Locate the cell with the specified text and output its [X, Y] center coordinate. 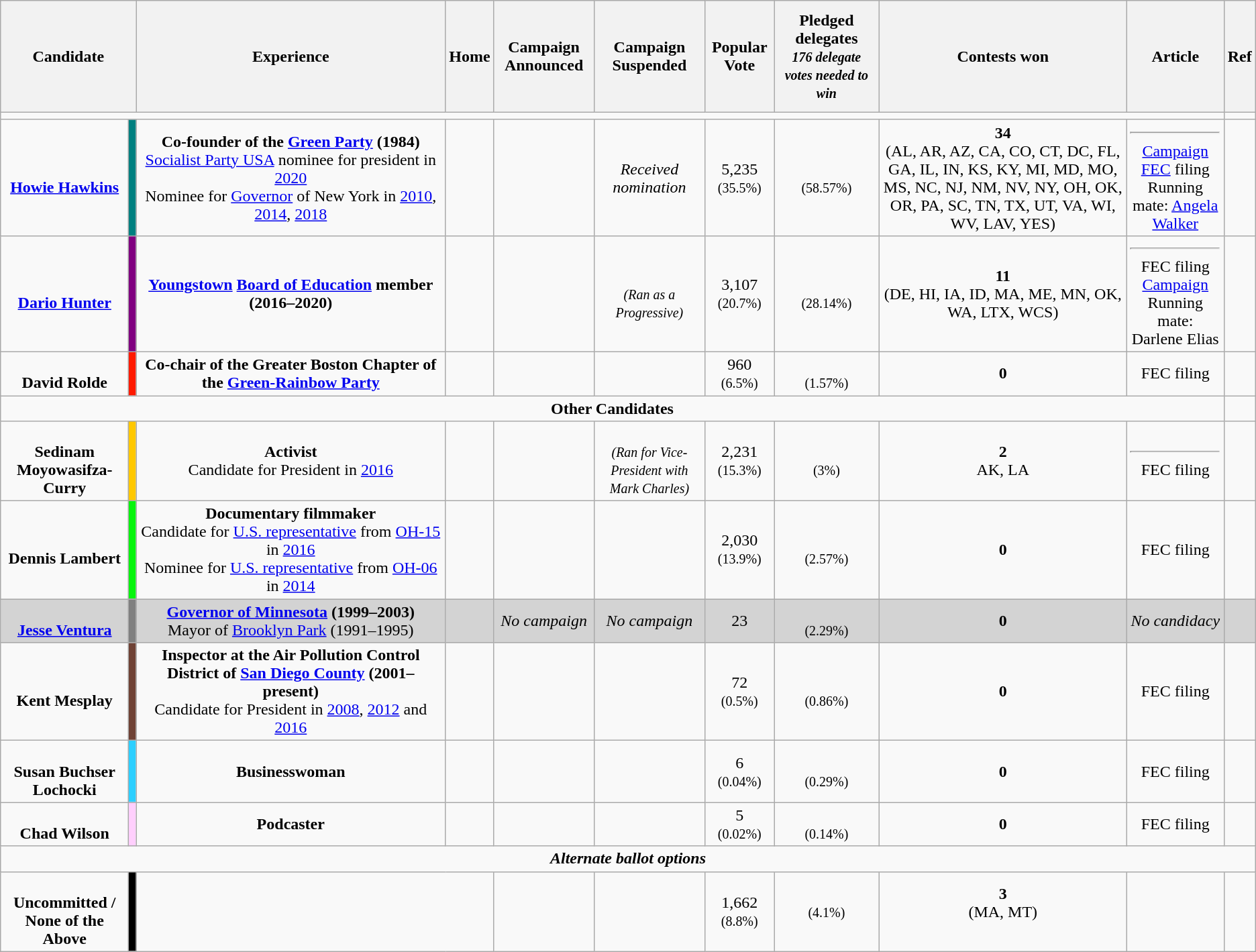
Article [1175, 56]
6(0.04%) [739, 772]
Dario Hunter [64, 294]
Documentary filmmakerCandidate for U.S. representative from OH-15 in 2016Nominee for U.S. representative from OH-06 in 2014 [291, 550]
3,107(20.7%) [739, 294]
(Ran as a Progressive) [649, 294]
Dennis Lambert [64, 550]
Governor of Minnesota (1999–2003)Mayor of Brooklyn Park (1991–1995) [291, 621]
2,231(15.3%) [739, 462]
5,235(35.5%) [739, 177]
5(0.02%) [739, 824]
3(MA, MT) [1002, 911]
Contests won [1002, 56]
Experience [291, 56]
Businesswoman [291, 772]
Received nomination [649, 177]
Alternate ballot options [628, 859]
Other Candidates [612, 409]
Podcaster [291, 824]
(1.57%) [827, 373]
Home [470, 56]
Campaign Suspended [649, 56]
David Rolde [64, 373]
Kent Mesplay [64, 692]
34(AL, AR, AZ, CA, CO, CT, DC, FL, GA, IL, IN, KS, KY, MI, MD, MO, MS, NC, NJ, NM, NV, NY, OH, OK, OR, PA, SC, TN, TX, UT, VA, WI, WV, LAV, YES) [1002, 177]
72(0.5%) [739, 692]
Co-chair of the Greater Boston Chapter of the Green-Rainbow Party [291, 373]
FEC filingCampaignRunning mate:Darlene Elias [1175, 294]
2,030(13.9%) [739, 550]
(Ran for Vice-President with Mark Charles) [649, 462]
Youngstown Board of Education member (2016–2020) [291, 294]
Susan Buchser Lochocki [64, 772]
(4.1%) [827, 911]
11(DE, HI, IA, ID, MA, ME, MN, OK, WA, LTX, WCS) [1002, 294]
(2.57%) [827, 550]
Candidate [68, 56]
Campaign Announced [543, 56]
Chad Wilson [64, 824]
(28.14%) [827, 294]
Uncommitted / None of the Above [64, 911]
Pledged delegates 176 delegate votes needed to win [827, 56]
Sedinam Moyowasifza-Curry [64, 462]
23 [739, 621]
(0.86%) [827, 692]
2AK, LA [1002, 462]
(2.29%) [827, 621]
No candidacy [1175, 621]
Inspector at the Air Pollution Control District of San Diego County (2001–present) Candidate for President in 2008, 2012 and 2016 [291, 692]
Popular Vote [739, 56]
Co-founder of the Green Party (1984) Socialist Party USA nominee for president in 2020Nominee for Governor of New York in 2010, 2014, 2018 [291, 177]
(58.57%) [827, 177]
CampaignFEC filingRunning mate: Angela Walker [1175, 177]
Howie Hawkins [64, 177]
(3%) [827, 462]
Jesse Ventura [64, 621]
(0.29%) [827, 772]
960(6.5%) [739, 373]
(0.14%) [827, 824]
1,662(8.8%) [739, 911]
ActivistCandidate for President in 2016 [291, 462]
Ref [1240, 56]
